Return [x, y] of the center of cell containing provided text 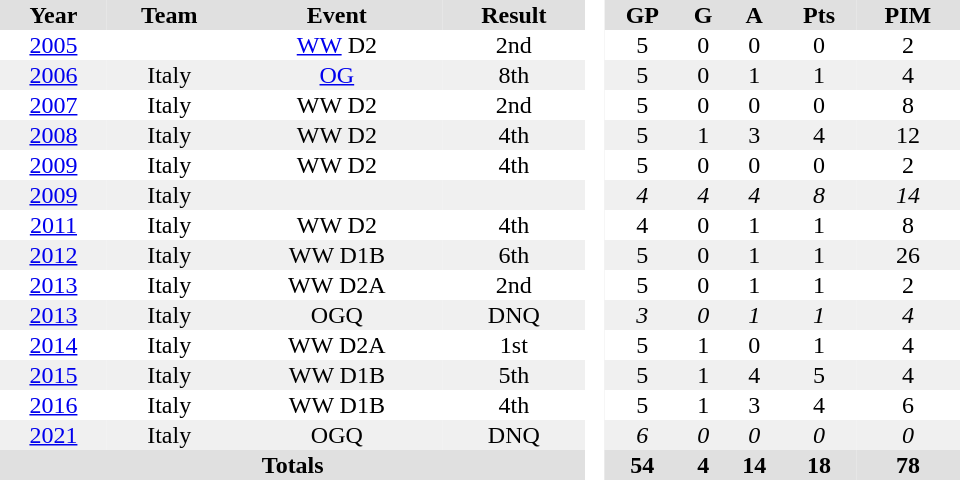
2006 [54, 75]
2015 [54, 375]
1st [514, 345]
12 [908, 135]
18 [818, 465]
6th [514, 255]
2008 [54, 135]
2016 [54, 405]
Team [170, 15]
2007 [54, 105]
8th [514, 75]
GP [642, 15]
OG [336, 75]
A [754, 15]
2011 [54, 225]
54 [642, 465]
G [702, 15]
Year [54, 15]
PIM [908, 15]
Totals [292, 465]
2005 [54, 45]
Event [336, 15]
Pts [818, 15]
Result [514, 15]
26 [908, 255]
5th [514, 375]
2014 [54, 345]
2021 [54, 435]
78 [908, 465]
2012 [54, 255]
